Extract the [X, Y] coordinate from the center of the cell holding the provided text.  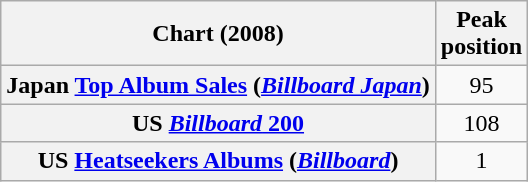
95 [481, 85]
US Heatseekers Albums (Billboard) [218, 161]
Japan Top Album Sales (Billboard Japan) [218, 85]
108 [481, 123]
US Billboard 200 [218, 123]
Peakposition [481, 34]
1 [481, 161]
Chart (2008) [218, 34]
